Identify which cell holds the provided text, then report its (x, y) central coordinate. 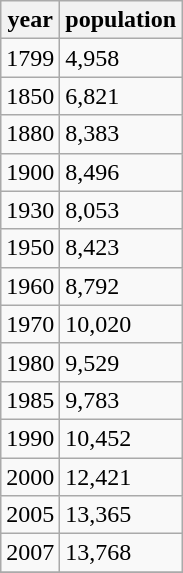
4,958 (121, 58)
8,053 (121, 210)
1980 (30, 362)
9,529 (121, 362)
year (30, 20)
10,452 (121, 438)
9,783 (121, 400)
population (121, 20)
1799 (30, 58)
1960 (30, 286)
1900 (30, 172)
8,383 (121, 134)
1970 (30, 324)
1930 (30, 210)
2007 (30, 553)
10,020 (121, 324)
6,821 (121, 96)
1950 (30, 248)
8,792 (121, 286)
13,768 (121, 553)
1990 (30, 438)
2000 (30, 477)
1850 (30, 96)
8,496 (121, 172)
1880 (30, 134)
13,365 (121, 515)
8,423 (121, 248)
2005 (30, 515)
12,421 (121, 477)
1985 (30, 400)
